Output the [X, Y] coordinate of the center of the cell containing the given text.  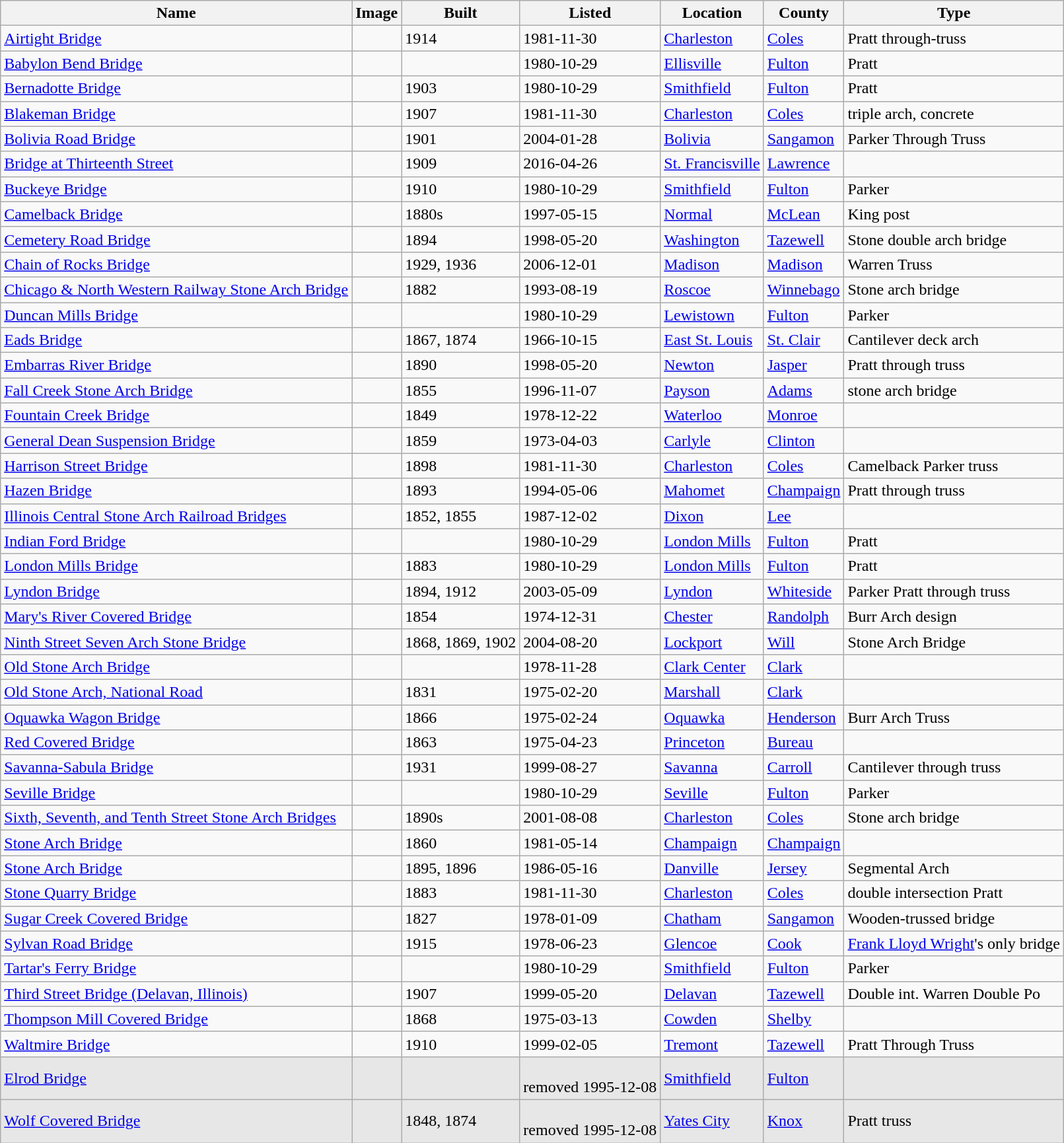
Wolf Covered Bridge [176, 1121]
1890s [461, 818]
Lyndon [712, 591]
1966-10-15 [590, 340]
Warren Truss [954, 264]
Blakeman Bridge [176, 114]
Lockport [712, 642]
1827 [461, 918]
Seville Bridge [176, 793]
Pratt through-truss [954, 38]
1981-05-14 [590, 843]
1895, 1896 [461, 868]
Duncan Mills Bridge [176, 315]
Payson [712, 390]
1996-11-07 [590, 390]
Airtight Bridge [176, 38]
2003-05-09 [590, 591]
Listed [590, 13]
Washington [712, 239]
1903 [461, 89]
General Dean Suspension Bridge [176, 441]
Adams [804, 390]
Oquawka Wagon Bridge [176, 717]
Carroll [804, 768]
1894, 1912 [461, 591]
1866 [461, 717]
Sugar Creek Covered Bridge [176, 918]
St. Francisville [712, 164]
1978-01-09 [590, 918]
Carlyle [712, 441]
Image [376, 13]
Cook [804, 943]
Marshall [712, 692]
Lewistown [712, 315]
Stone double arch bridge [954, 239]
Burr Arch Truss [954, 717]
Cantilever through truss [954, 768]
1863 [461, 743]
1974-12-31 [590, 616]
Mary's River Covered Bridge [176, 616]
1915 [461, 943]
Savanna-Sabula Bridge [176, 768]
Oquawka [712, 717]
Cantilever deck arch [954, 340]
Location [712, 13]
1978-12-22 [590, 416]
Pratt truss [954, 1121]
2016-04-26 [590, 164]
Old Stone Arch Bridge [176, 667]
London Mills Bridge [176, 566]
Jersey [804, 868]
Double int. Warren Double Po [954, 994]
McLean [804, 214]
2004-08-20 [590, 642]
double intersection Pratt [954, 893]
2001-08-08 [590, 818]
Sixth, Seventh, and Tenth Street Stone Arch Bridges [176, 818]
1999-05-20 [590, 994]
Cemetery Road Bridge [176, 239]
Chester [712, 616]
Old Stone Arch, National Road [176, 692]
Tartar's Ferry Bridge [176, 969]
Lawrence [804, 164]
Cowden [712, 1019]
Waterloo [712, 416]
Camelback Parker truss [954, 466]
Chatham [712, 918]
1978-06-23 [590, 943]
1978-11-28 [590, 667]
Elrod Bridge [176, 1078]
Frank Lloyd Wright's only bridge [954, 943]
1914 [461, 38]
Normal [712, 214]
Segmental Arch [954, 868]
Red Covered Bridge [176, 743]
Pratt Through Truss [954, 1044]
1868 [461, 1019]
King post [954, 214]
1999-08-27 [590, 768]
triple arch, concrete [954, 114]
Burr Arch design [954, 616]
Embarras River Bridge [176, 365]
1868, 1869, 1902 [461, 642]
1975-02-20 [590, 692]
1882 [461, 289]
1931 [461, 768]
Bernadotte Bridge [176, 89]
1994-05-06 [590, 491]
Yates City [712, 1121]
Indian Ford Bridge [176, 541]
Babylon Bend Bridge [176, 63]
Glencoe [712, 943]
Harrison Street Bridge [176, 466]
Bolivia Road Bridge [176, 139]
Jasper [804, 365]
Mahomet [712, 491]
1975-02-24 [590, 717]
Shelby [804, 1019]
1855 [461, 390]
Eads Bridge [176, 340]
1880s [461, 214]
Lee [804, 516]
Newton [712, 365]
1901 [461, 139]
1854 [461, 616]
Clark Center [712, 667]
Fall Creek Stone Arch Bridge [176, 390]
1973-04-03 [590, 441]
Winnebago [804, 289]
1848, 1874 [461, 1121]
Built [461, 13]
1894 [461, 239]
Ellisville [712, 63]
St. Clair [804, 340]
Dixon [712, 516]
Bridge at Thirteenth Street [176, 164]
East St. Louis [712, 340]
Princeton [712, 743]
Chain of Rocks Bridge [176, 264]
Savanna [712, 768]
1890 [461, 365]
Whiteside [804, 591]
stone arch bridge [954, 390]
1909 [461, 164]
Ninth Street Seven Arch Stone Bridge [176, 642]
1867, 1874 [461, 340]
Waltmire Bridge [176, 1044]
Illinois Central Stone Arch Railroad Bridges [176, 516]
Wooden-trussed bridge [954, 918]
Hazen Bridge [176, 491]
Bureau [804, 743]
Stone Quarry Bridge [176, 893]
Camelback Bridge [176, 214]
1975-04-23 [590, 743]
1893 [461, 491]
1831 [461, 692]
1852, 1855 [461, 516]
Danville [712, 868]
2004-01-28 [590, 139]
Fountain Creek Bridge [176, 416]
1929, 1936 [461, 264]
Knox [804, 1121]
1849 [461, 416]
Monroe [804, 416]
1999-02-05 [590, 1044]
Buckeye Bridge [176, 189]
1975-03-13 [590, 1019]
Parker Pratt through truss [954, 591]
Name [176, 13]
Bolivia [712, 139]
Randolph [804, 616]
Delavan [712, 994]
1986-05-16 [590, 868]
Parker Through Truss [954, 139]
Seville [712, 793]
Clinton [804, 441]
Chicago & North Western Railway Stone Arch Bridge [176, 289]
Sylvan Road Bridge [176, 943]
Tremont [712, 1044]
Third Street Bridge (Delavan, Illinois) [176, 994]
1860 [461, 843]
Type [954, 13]
1987-12-02 [590, 516]
County [804, 13]
2006-12-01 [590, 264]
Henderson [804, 717]
1898 [461, 466]
Will [804, 642]
Thompson Mill Covered Bridge [176, 1019]
1997-05-15 [590, 214]
1859 [461, 441]
Roscoe [712, 289]
1993-08-19 [590, 289]
Lyndon Bridge [176, 591]
